From the cell containing the given text, extract its center point as [x, y] coordinate. 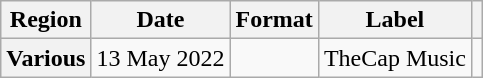
Format [274, 20]
TheCap Music [394, 58]
Date [160, 20]
Label [394, 20]
Various [46, 58]
13 May 2022 [160, 58]
Region [46, 20]
